Capture the cell that displays the provided text and extract its (x, y) central coordinate. 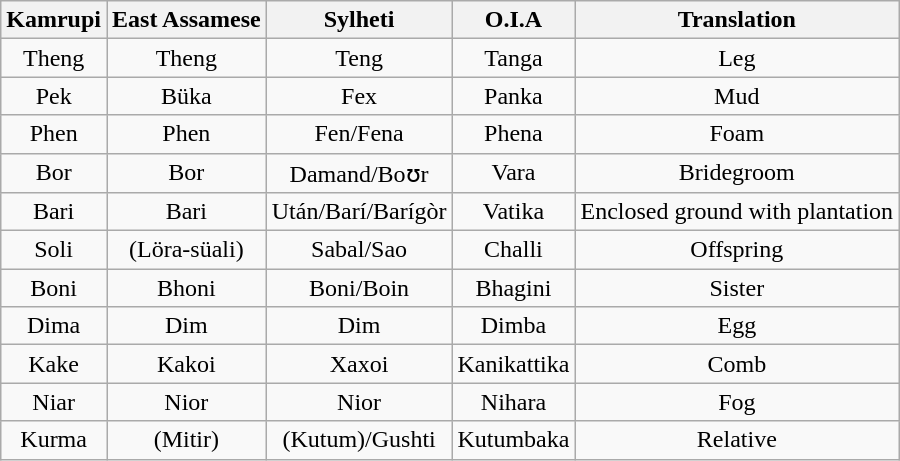
Vara (514, 173)
Relative (737, 440)
Kakoi (186, 364)
Dima (54, 326)
Damand/Boʊr (359, 173)
Offspring (737, 250)
Egg (737, 326)
Kurma (54, 440)
Bhagini (514, 288)
Leg (737, 58)
Kutumbaka (514, 440)
Enclosed ground with plantation (737, 212)
Panka (514, 96)
Sabal/Sao (359, 250)
Challi (514, 250)
Phena (514, 134)
Boni (54, 288)
Fex (359, 96)
Kamrupi (54, 20)
Niar (54, 402)
Fog (737, 402)
Nihara (514, 402)
Xaxoi (359, 364)
Soli (54, 250)
Tanga (514, 58)
Sylheti (359, 20)
Foam (737, 134)
(Kutum)/Gushti (359, 440)
Után/Barí/Barígòr (359, 212)
Bhoni (186, 288)
Sister (737, 288)
East Assamese (186, 20)
Comb (737, 364)
Kanikattika (514, 364)
(Löra-süali) (186, 250)
Pek (54, 96)
Translation (737, 20)
(Mitir) (186, 440)
Vatika (514, 212)
Bridegroom (737, 173)
Fen/Fena (359, 134)
Teng (359, 58)
Mud (737, 96)
Kake (54, 364)
O.I.A (514, 20)
Büka (186, 96)
Dimba (514, 326)
Boni/Boin (359, 288)
